Find where the given text appears and provide that cell's center as (x, y) coordinate. 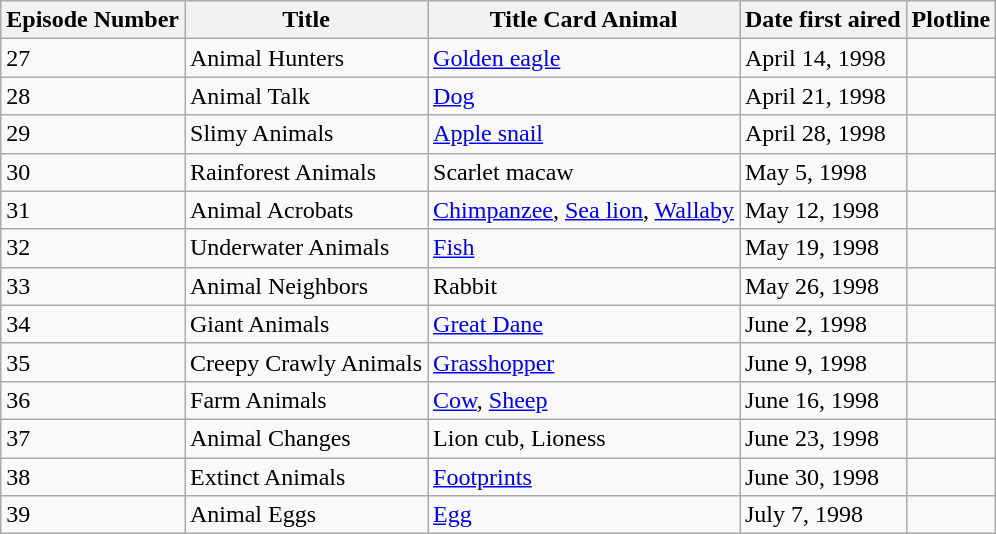
April 21, 1998 (824, 96)
Episode Number (93, 20)
Great Dane (584, 324)
Grasshopper (584, 362)
Animal Eggs (306, 515)
27 (93, 58)
37 (93, 438)
Fish (584, 248)
Animal Hunters (306, 58)
36 (93, 400)
June 30, 1998 (824, 477)
32 (93, 248)
June 23, 1998 (824, 438)
Creepy Crawly Animals (306, 362)
38 (93, 477)
April 28, 1998 (824, 134)
June 9, 1998 (824, 362)
35 (93, 362)
31 (93, 210)
Apple snail (584, 134)
Title (306, 20)
34 (93, 324)
May 19, 1998 (824, 248)
Chimpanzee, Sea lion, Wallaby (584, 210)
Slimy Animals (306, 134)
29 (93, 134)
30 (93, 172)
Plotline (951, 20)
Rainforest Animals (306, 172)
Title Card Animal (584, 20)
Rabbit (584, 286)
Animal Acrobats (306, 210)
Dog (584, 96)
Golden eagle (584, 58)
Extinct Animals (306, 477)
Lion cub, Lioness (584, 438)
May 26, 1998 (824, 286)
33 (93, 286)
June 16, 1998 (824, 400)
Scarlet macaw (584, 172)
May 5, 1998 (824, 172)
Animal Talk (306, 96)
Farm Animals (306, 400)
Animal Changes (306, 438)
Footprints (584, 477)
Giant Animals (306, 324)
28 (93, 96)
Animal Neighbors (306, 286)
Underwater Animals (306, 248)
April 14, 1998 (824, 58)
Cow, Sheep (584, 400)
Egg (584, 515)
39 (93, 515)
July 7, 1998 (824, 515)
May 12, 1998 (824, 210)
Date first aired (824, 20)
June 2, 1998 (824, 324)
